Search for the cell housing the specified text and yield its (x, y) center coordinate. 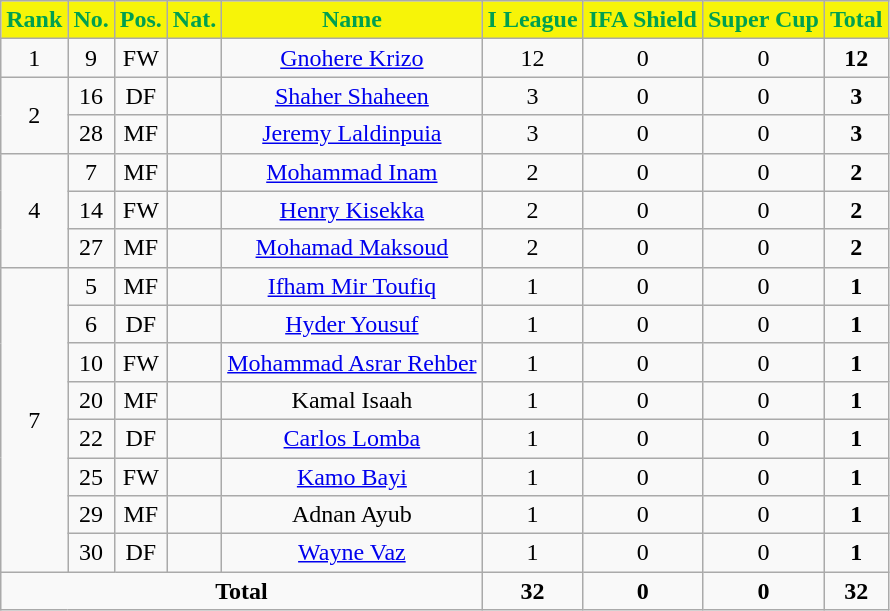
Shaher Shaheen (352, 96)
Mohammad Inam (352, 172)
4 (34, 210)
Jeremy Laldinpuia (352, 134)
27 (91, 248)
Henry Kisekka (352, 210)
Mohamad Maksoud (352, 248)
IFA Shield (642, 20)
16 (91, 96)
28 (91, 134)
Nat. (194, 20)
25 (91, 477)
Carlos Lomba (352, 438)
Ifham Mir Toufiq (352, 286)
30 (91, 553)
5 (91, 286)
20 (91, 400)
Name (352, 20)
No. (91, 20)
I League (532, 20)
Rank (34, 20)
Adnan Ayub (352, 515)
Hyder Yousuf (352, 324)
29 (91, 515)
14 (91, 210)
Pos. (140, 20)
9 (91, 58)
Kamo Bayi (352, 477)
22 (91, 438)
Wayne Vaz (352, 553)
Kamal Isaah (352, 400)
6 (91, 324)
Mohammad Asrar Rehber (352, 362)
Super Cup (763, 20)
10 (91, 362)
Gnohere Krizo (352, 58)
